Return (x, y) of the center of cell containing provided text 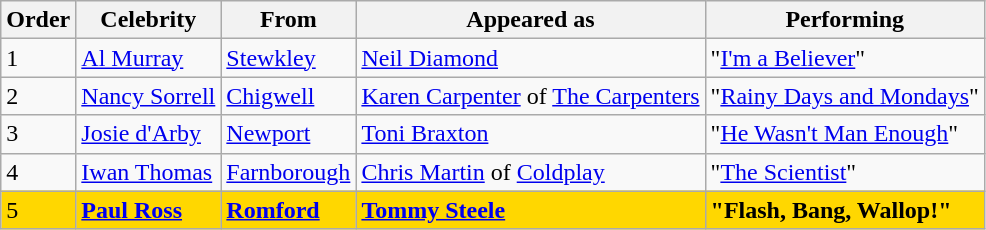
Appeared as (530, 20)
3 (38, 134)
Newport (288, 134)
Nancy Sorrell (148, 96)
Celebrity (148, 20)
"I'm a Believer" (844, 58)
Chris Martin of Coldplay (530, 172)
Toni Braxton (530, 134)
Chigwell (288, 96)
"He Wasn't Man Enough" (844, 134)
Farnborough (288, 172)
Stewkley (288, 58)
Karen Carpenter of The Carpenters (530, 96)
Josie d'Arby (148, 134)
Neil Diamond (530, 58)
Iwan Thomas (148, 172)
Order (38, 20)
4 (38, 172)
Performing (844, 20)
Paul Ross (148, 210)
Tommy Steele (530, 210)
1 (38, 58)
"Flash, Bang, Wallop!" (844, 210)
5 (38, 210)
Romford (288, 210)
"The Scientist" (844, 172)
"Rainy Days and Mondays" (844, 96)
From (288, 20)
Al Murray (148, 58)
2 (38, 96)
